Identify which cell holds the provided text, then report its [X, Y] central coordinate. 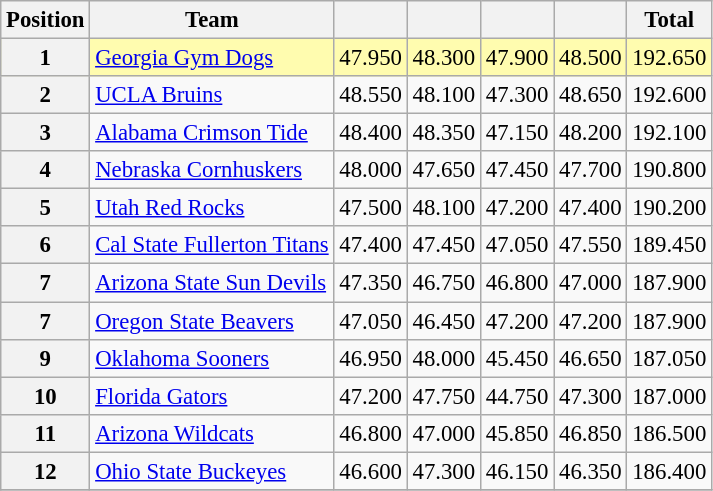
Arizona Wildcats [212, 433]
Team [212, 20]
Georgia Gym Dogs [212, 58]
46.750 [444, 283]
45.850 [516, 433]
Position [46, 20]
5 [46, 208]
10 [46, 396]
48.650 [590, 95]
Oregon State Beavers [212, 321]
48.500 [590, 58]
4 [46, 170]
190.800 [670, 170]
186.500 [670, 433]
Alabama Crimson Tide [212, 133]
46.950 [370, 358]
47.350 [370, 283]
Ohio State Buckeyes [212, 471]
Utah Red Rocks [212, 208]
45.450 [516, 358]
Florida Gators [212, 396]
47.700 [590, 170]
186.400 [670, 471]
Cal State Fullerton Titans [212, 245]
46.350 [590, 471]
46.150 [516, 471]
47.550 [590, 245]
3 [46, 133]
Total [670, 20]
192.600 [670, 95]
Oklahoma Sooners [212, 358]
46.850 [590, 433]
2 [46, 95]
1 [46, 58]
6 [46, 245]
47.750 [444, 396]
48.550 [370, 95]
47.500 [370, 208]
48.350 [444, 133]
11 [46, 433]
9 [46, 358]
46.450 [444, 321]
187.000 [670, 396]
Nebraska Cornhuskers [212, 170]
48.300 [444, 58]
UCLA Bruins [212, 95]
48.200 [590, 133]
47.900 [516, 58]
46.600 [370, 471]
192.100 [670, 133]
12 [46, 471]
47.950 [370, 58]
48.400 [370, 133]
47.150 [516, 133]
190.200 [670, 208]
47.650 [444, 170]
46.650 [590, 358]
192.650 [670, 58]
189.450 [670, 245]
Arizona State Sun Devils [212, 283]
44.750 [516, 396]
187.050 [670, 358]
